Scan for the cell matching the given text and deliver its [x, y] coordinate at center. 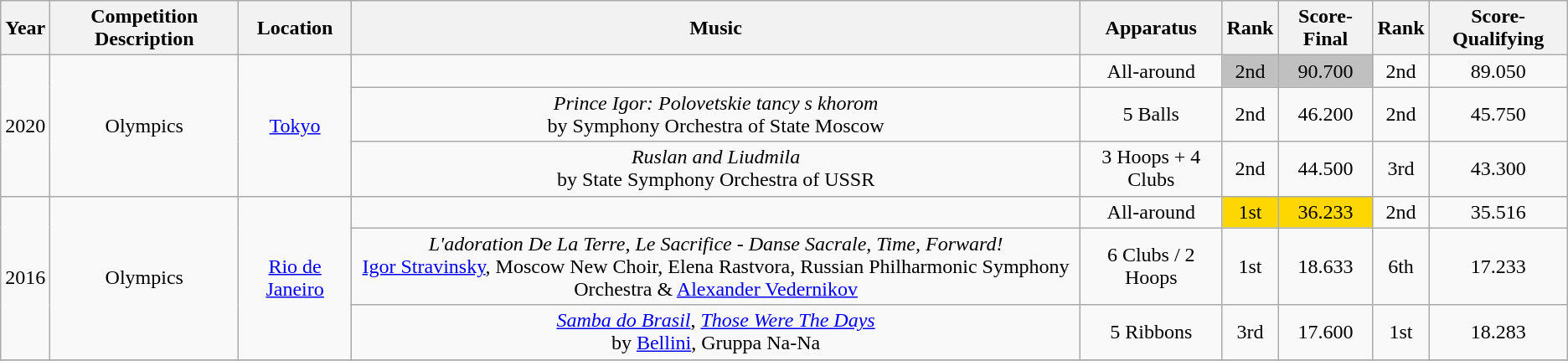
Tokyo [295, 126]
90.700 [1325, 71]
44.500 [1325, 169]
Location [295, 28]
Year [25, 28]
18.283 [1498, 332]
Rio de Janeiro [295, 278]
89.050 [1498, 71]
6th [1400, 266]
45.750 [1498, 114]
5 Balls [1151, 114]
2020 [25, 126]
46.200 [1325, 114]
Competition Description [144, 28]
3 Hoops + 4 Clubs [1151, 169]
36.233 [1325, 212]
Prince Igor: Polovetskie tancy s khorom by Symphony Orchestra of State Moscow [715, 114]
6 Clubs / 2 Hoops [1151, 266]
43.300 [1498, 169]
17.600 [1325, 332]
35.516 [1498, 212]
Samba do Brasil, Those Were The Days by Bellini, Gruppa Na-Na [715, 332]
18.633 [1325, 266]
Score-Qualifying [1498, 28]
Score-Final [1325, 28]
17.233 [1498, 266]
Music [715, 28]
Ruslan and Liudmila by State Symphony Orchestra of USSR [715, 169]
5 Ribbons [1151, 332]
2016 [25, 278]
Apparatus [1151, 28]
